Locate the cell with the specified text and output its (x, y) center coordinate. 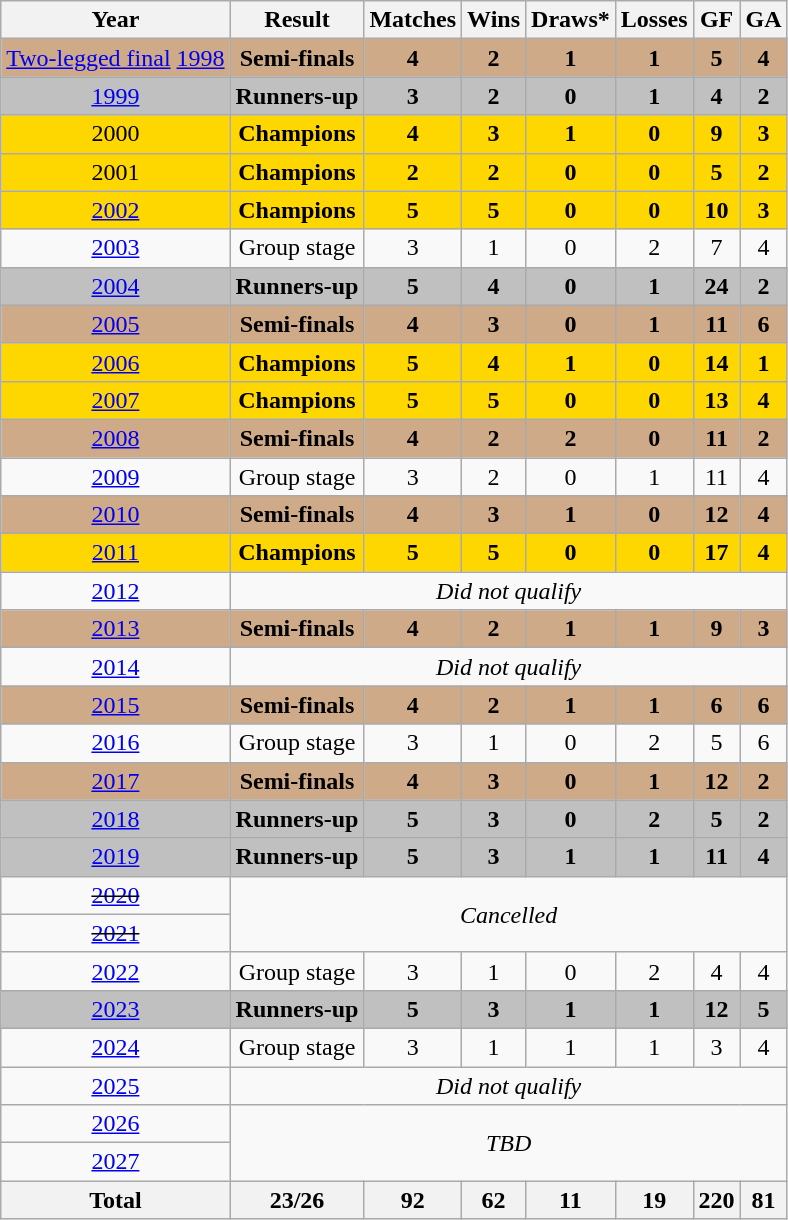
GF (716, 20)
2025 (116, 1085)
2020 (116, 895)
2017 (116, 781)
2027 (116, 1162)
81 (764, 1200)
23/26 (297, 1200)
2023 (116, 1009)
2001 (116, 172)
2010 (116, 515)
2012 (116, 591)
10 (716, 210)
1999 (116, 96)
2022 (116, 971)
220 (716, 1200)
7 (716, 248)
13 (716, 400)
2024 (116, 1047)
2005 (116, 324)
2026 (116, 1124)
2007 (116, 400)
17 (716, 553)
2014 (116, 667)
2004 (116, 286)
Matches (413, 20)
14 (716, 362)
2019 (116, 857)
2006 (116, 362)
2016 (116, 743)
GA (764, 20)
92 (413, 1200)
TBD (508, 1143)
2021 (116, 933)
19 (654, 1200)
2002 (116, 210)
62 (494, 1200)
2000 (116, 134)
Year (116, 20)
2003 (116, 248)
2011 (116, 553)
Two-legged final 1998 (116, 58)
Total (116, 1200)
Result (297, 20)
2018 (116, 819)
2009 (116, 477)
2015 (116, 705)
Losses (654, 20)
2013 (116, 629)
2008 (116, 438)
Wins (494, 20)
24 (716, 286)
Cancelled (508, 914)
Draws* (571, 20)
